Search for the cell housing the specified text and yield its (X, Y) center coordinate. 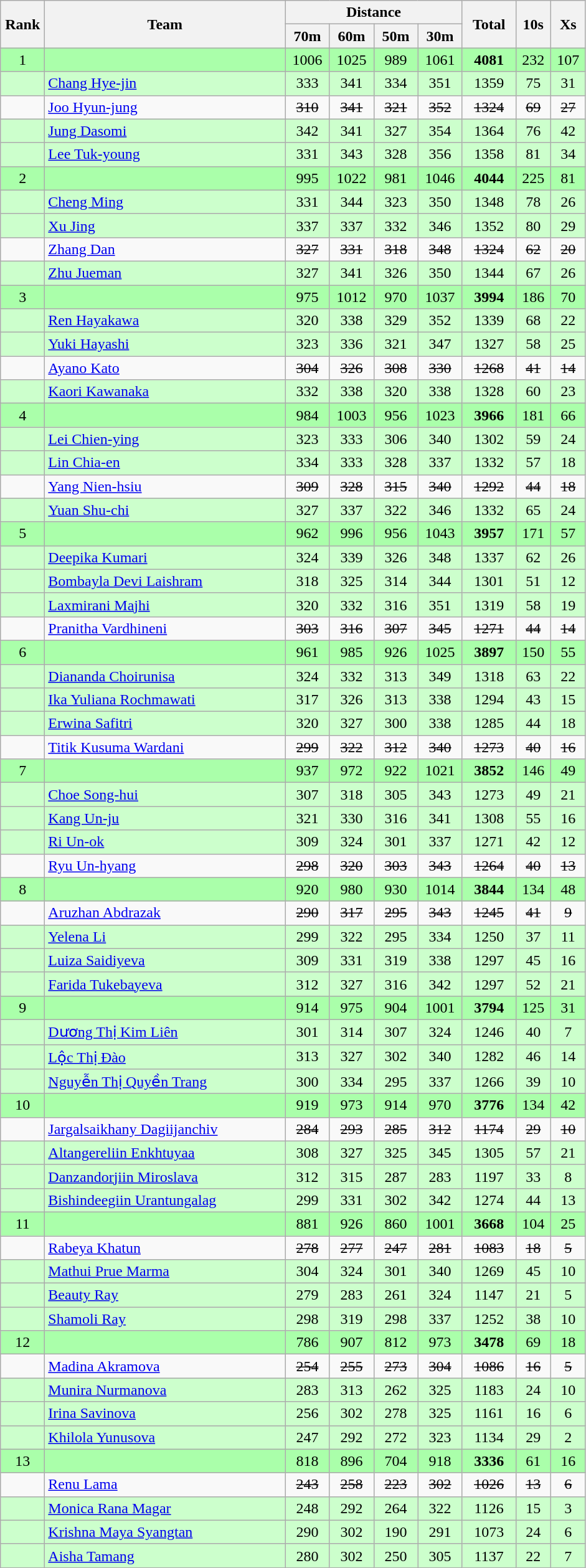
Irina Savinova (165, 1414)
1319 (489, 605)
1318 (489, 676)
Lee Tuk-young (165, 154)
919 (308, 1105)
171 (533, 534)
Kang Un-ju (165, 818)
Xs (568, 24)
223 (396, 1485)
1308 (489, 818)
63 (533, 676)
43 (533, 700)
962 (308, 534)
76 (533, 131)
67 (533, 273)
232 (533, 60)
Bishindeegiin Urantungalag (165, 1200)
Danzandorjiin Miroslava (165, 1176)
1327 (489, 344)
70 (568, 297)
1359 (489, 83)
33 (533, 1176)
181 (533, 415)
961 (308, 652)
3966 (489, 415)
78 (533, 202)
Erwina Safitri (165, 724)
786 (308, 1343)
985 (351, 652)
293 (351, 1129)
10s (533, 24)
34 (568, 154)
75 (533, 83)
48 (568, 889)
896 (351, 1461)
1250 (489, 937)
70m (308, 36)
1061 (440, 60)
Luiza Saidiyeva (165, 960)
125 (533, 1008)
1021 (440, 771)
1268 (489, 368)
60 (533, 392)
1023 (440, 415)
4081 (489, 60)
1269 (489, 1272)
Farida Tukebayeva (165, 984)
1285 (489, 724)
1339 (489, 321)
1305 (489, 1153)
922 (396, 771)
1292 (489, 486)
150 (533, 652)
1328 (489, 392)
Jung Dasomi (165, 131)
52 (533, 984)
285 (396, 1129)
4 (22, 415)
65 (533, 510)
Distance (374, 12)
Nguyễn Thị Quyền Trang (165, 1082)
38 (533, 1319)
243 (308, 1485)
264 (396, 1508)
Ika Yuliana Rochmawati (165, 700)
1337 (489, 557)
Joo Hyun-jung (165, 107)
972 (351, 771)
Ryu Un-hyang (165, 866)
818 (308, 1461)
Beauty Ray (165, 1295)
107 (568, 60)
39 (533, 1082)
Monica Rana Magar (165, 1508)
Shamoli Ray (165, 1319)
255 (351, 1366)
60m (351, 36)
262 (396, 1390)
Chang Hye-jin (165, 83)
1183 (489, 1390)
1246 (489, 1032)
1043 (440, 534)
277 (351, 1247)
1022 (351, 178)
3478 (489, 1343)
258 (351, 1485)
907 (351, 1343)
1083 (489, 1247)
1352 (489, 225)
254 (308, 1366)
104 (533, 1224)
1274 (489, 1200)
Lei Chien-ying (165, 439)
310 (308, 107)
Titik Kusuma Wardani (165, 747)
995 (308, 178)
812 (396, 1343)
61 (533, 1461)
37 (533, 937)
Munira Nurmanova (165, 1390)
1073 (489, 1532)
1364 (489, 131)
3668 (489, 1224)
981 (396, 178)
920 (308, 889)
248 (308, 1508)
984 (308, 415)
904 (396, 1008)
339 (351, 557)
256 (308, 1414)
306 (396, 439)
1134 (489, 1437)
1294 (489, 700)
704 (396, 1461)
1037 (440, 297)
1245 (489, 913)
Rabeya Khatun (165, 1247)
Kaori Kawanaka (165, 392)
3852 (489, 771)
1014 (440, 889)
291 (440, 1532)
Total (489, 24)
Khilola Yunusova (165, 1437)
279 (308, 1295)
Ayano Kato (165, 368)
Aisha Tamang (165, 1556)
27 (568, 107)
1161 (489, 1414)
Zhu Jueman (165, 273)
1348 (489, 202)
Choe Song-hui (165, 795)
3794 (489, 1008)
1003 (351, 415)
Pranitha Vardhineni (165, 628)
1026 (489, 1485)
Mathui Prue Marma (165, 1272)
Team (165, 24)
19 (568, 605)
3336 (489, 1461)
190 (396, 1532)
Altangereliin Enkhtuyaa (165, 1153)
Dương Thị Kim Liên (165, 1032)
1137 (489, 1556)
347 (440, 344)
Yuan Shu-chi (165, 510)
Lộc Thị Đào (165, 1057)
930 (396, 889)
1282 (489, 1057)
51 (533, 581)
354 (440, 131)
996 (351, 534)
146 (533, 771)
225 (533, 178)
Yuki Hayashi (165, 344)
980 (351, 889)
1301 (489, 581)
80 (533, 225)
1302 (489, 439)
336 (351, 344)
250 (396, 1556)
3776 (489, 1105)
Cheng Ming (165, 202)
Lin Chia-en (165, 463)
1046 (440, 178)
1174 (489, 1129)
1012 (351, 297)
66 (568, 415)
Yelena Li (165, 937)
329 (396, 321)
1264 (489, 866)
Laxmirani Majhi (165, 605)
4044 (489, 178)
1266 (489, 1082)
Renu Lama (165, 1485)
Jargalsaikhany Dagiijanchiv (165, 1129)
Xu Jing (165, 225)
Bombayla Devi Laishram (165, 581)
3994 (489, 297)
Yang Nien-hsiu (165, 486)
Zhang Dan (165, 249)
1126 (489, 1508)
3897 (489, 652)
30m (440, 36)
3957 (489, 534)
Madina Akramova (165, 1366)
287 (396, 1176)
1006 (308, 60)
23 (568, 392)
Aruzhan Abdrazak (165, 913)
273 (396, 1366)
Krishna Maya Syangtan (165, 1532)
349 (440, 676)
Ren Hayakawa (165, 321)
186 (533, 297)
1197 (489, 1176)
284 (308, 1129)
356 (440, 154)
59 (533, 439)
918 (440, 1461)
881 (308, 1224)
Ri Un-ok (165, 842)
261 (396, 1295)
50m (396, 36)
1 (22, 60)
1344 (489, 273)
272 (396, 1437)
860 (396, 1224)
1147 (489, 1295)
20 (568, 249)
281 (440, 1247)
1086 (489, 1366)
989 (396, 60)
1252 (489, 1319)
937 (308, 771)
68 (533, 321)
3844 (489, 889)
Diananda Choirunisa (165, 676)
46 (533, 1057)
Deepika Kumari (165, 557)
280 (308, 1556)
1358 (489, 154)
Rank (22, 24)
